Search for the cell housing the specified text and yield its (x, y) center coordinate. 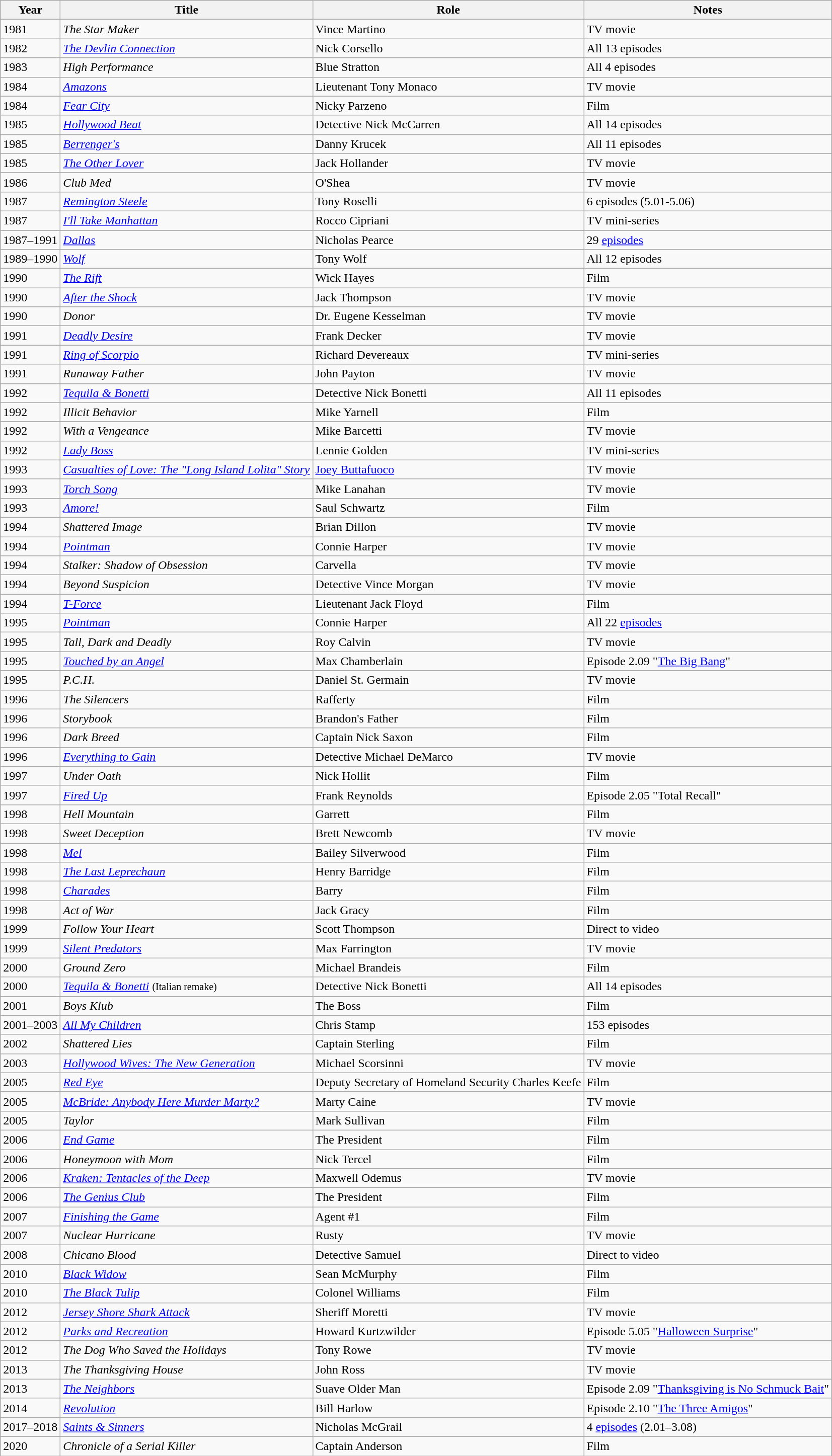
After the Shock (186, 297)
Nuclear Hurricane (186, 1236)
Role (448, 10)
The Silencers (186, 699)
Club Med (186, 182)
Wick Hayes (448, 278)
Donor (186, 316)
2014 (30, 1408)
Ground Zero (186, 967)
Richard Devereaux (448, 355)
T-Force (186, 604)
All 13 episodes (708, 48)
Rocco Cipriani (448, 220)
Sheriff Moretti (448, 1312)
Amore! (186, 508)
Deputy Secretary of Homeland Security Charles Keefe (448, 1082)
Vince Martino (448, 29)
Saints & Sinners (186, 1427)
Remington Steele (186, 201)
Carvella (448, 565)
1989–1990 (30, 259)
1987–1991 (30, 240)
Runaway Father (186, 374)
Bailey Silverwood (448, 853)
Lieutenant Jack Floyd (448, 604)
Suave Older Man (448, 1389)
6 episodes (5.01-5.06) (708, 201)
The Thanksgiving House (186, 1369)
The Genius Club (186, 1197)
Fear City (186, 106)
Act of War (186, 910)
Agent #1 (448, 1217)
Everything to Gain (186, 757)
McBride: Anybody Here Murder Marty? (186, 1101)
Amazons (186, 87)
Colonel Williams (448, 1293)
Beyond Suspicion (186, 585)
Danny Krucek (448, 144)
Rusty (448, 1236)
High Performance (186, 67)
All 12 episodes (708, 259)
Howard Kurtzwilder (448, 1331)
Black Widow (186, 1274)
Frank Reynolds (448, 795)
Tequila & Bonetti (Italian remake) (186, 987)
Chronicle of a Serial Killer (186, 1446)
Daniel St. Germain (448, 680)
Kraken: Tentacles of the Deep (186, 1178)
Jack Thompson (448, 297)
Jersey Shore Shark Attack (186, 1312)
Bill Harlow (448, 1408)
Casualties of Love: The "Long Island Lolita" Story (186, 469)
Mike Barcetti (448, 431)
Dallas (186, 240)
John Ross (448, 1369)
Blue Stratton (448, 67)
Chris Stamp (448, 1025)
Mark Sullivan (448, 1120)
Episode 5.05 "Halloween Surprise" (708, 1331)
2020 (30, 1446)
Captain Nick Saxon (448, 738)
Captain Anderson (448, 1446)
1981 (30, 29)
Under Oath (186, 776)
2003 (30, 1063)
Lieutenant Tony Monaco (448, 87)
Follow Your Heart (186, 929)
Michael Brandeis (448, 967)
End Game (186, 1140)
Stalker: Shadow of Obsession (186, 565)
29 episodes (708, 240)
Wolf (186, 259)
2017–2018 (30, 1427)
I'll Take Manhattan (186, 220)
Marty Caine (448, 1101)
Rafferty (448, 699)
Jack Gracy (448, 910)
Fired Up (186, 795)
Nick Corsello (448, 48)
4 episodes (2.01–3.08) (708, 1427)
Nick Tercel (448, 1159)
2001 (30, 1006)
Revolution (186, 1408)
Max Farrington (448, 948)
Brandon's Father (448, 718)
The Star Maker (186, 29)
Taylor (186, 1120)
Joey Buttafuoco (448, 469)
Mike Yarnell (448, 412)
Tony Rowe (448, 1350)
Detective Samuel (448, 1255)
The Devlin Connection (186, 48)
Hollywood Wives: The New Generation (186, 1063)
Shattered Image (186, 527)
2002 (30, 1044)
John Payton (448, 374)
Notes (708, 10)
Storybook (186, 718)
Hell Mountain (186, 814)
Silent Predators (186, 948)
With a Vengeance (186, 431)
Nick Hollit (448, 776)
Deadly Desire (186, 336)
Charades (186, 891)
Detective Nick McCarren (448, 125)
Episode 2.09 "Thanksgiving is No Schmuck Bait" (708, 1389)
Frank Decker (448, 336)
Episode 2.05 "Total Recall" (708, 795)
Brett Newcomb (448, 833)
Episode 2.09 "The Big Bang" (708, 661)
P.C.H. (186, 680)
1982 (30, 48)
Year (30, 10)
1986 (30, 182)
O'Shea (448, 182)
Red Eye (186, 1082)
Jack Hollander (448, 163)
The Neighbors (186, 1389)
Nicholas McGrail (448, 1427)
Garrett (448, 814)
Roy Calvin (448, 642)
2001–2003 (30, 1025)
Episode 2.10 "The Three Amigos" (708, 1408)
The Boss (448, 1006)
Boys Klub (186, 1006)
Title (186, 10)
Detective Vince Morgan (448, 585)
Tony Wolf (448, 259)
153 episodes (708, 1025)
Michael Scorsinni (448, 1063)
Maxwell Odemus (448, 1178)
Saul Schwartz (448, 508)
Lady Boss (186, 450)
All 4 episodes (708, 67)
Tony Roselli (448, 201)
Sean McMurphy (448, 1274)
All 22 episodes (708, 623)
Nicholas Pearce (448, 240)
The Rift (186, 278)
Touched by an Angel (186, 661)
Berrenger's (186, 144)
Barry (448, 891)
Honeymoon with Mom (186, 1159)
Detective Michael DeMarco (448, 757)
Mel (186, 853)
1983 (30, 67)
The Other Lover (186, 163)
Ring of Scorpio (186, 355)
Sweet Deception (186, 833)
All My Children (186, 1025)
Nicky Parzeno (448, 106)
Tall, Dark and Deadly (186, 642)
Parks and Recreation (186, 1331)
The Last Leprechaun (186, 872)
Dark Breed (186, 738)
Lennie Golden (448, 450)
Illicit Behavior (186, 412)
Brian Dillon (448, 527)
Finishing the Game (186, 1217)
Max Chamberlain (448, 661)
Chicano Blood (186, 1255)
Torch Song (186, 489)
The Dog Who Saved the Holidays (186, 1350)
2008 (30, 1255)
Shattered Lies (186, 1044)
Captain Sterling (448, 1044)
Hollywood Beat (186, 125)
Tequila & Bonetti (186, 393)
Henry Barridge (448, 872)
Scott Thompson (448, 929)
The Black Tulip (186, 1293)
Mike Lanahan (448, 489)
Dr. Eugene Kesselman (448, 316)
